Return [X, Y] of the center of cell containing provided text 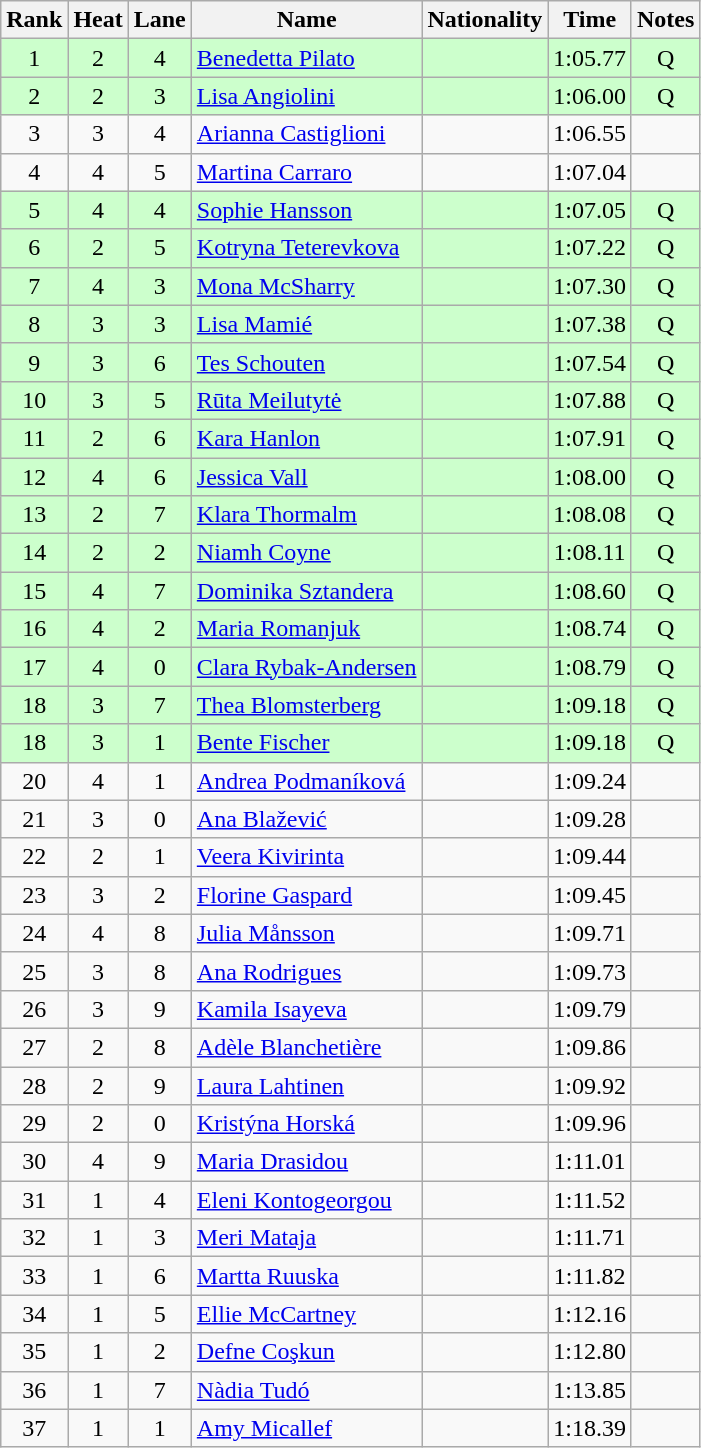
1:09.28 [590, 819]
Rank [34, 20]
1:09.73 [590, 971]
1:18.39 [590, 1428]
Maria Romanjuk [306, 629]
Kristýna Horská [306, 1124]
1:11.52 [590, 1200]
1:09.96 [590, 1124]
31 [34, 1200]
1:07.91 [590, 438]
1:09.45 [590, 895]
Clara Rybak-Andersen [306, 667]
17 [34, 667]
20 [34, 781]
Meri Mataja [306, 1238]
Maria Drasidou [306, 1162]
33 [34, 1276]
Nationality [485, 20]
13 [34, 515]
Kara Hanlon [306, 438]
Niamh Coyne [306, 553]
1:06.00 [590, 96]
24 [34, 933]
Julia Månsson [306, 933]
Sophie Hansson [306, 210]
Nàdia Tudó [306, 1390]
11 [34, 438]
Defne Coşkun [306, 1352]
1:12.80 [590, 1352]
37 [34, 1428]
1:07.04 [590, 172]
1:08.11 [590, 553]
Kamila Isayeva [306, 1009]
Lisa Angiolini [306, 96]
30 [34, 1162]
12 [34, 477]
Heat [98, 20]
1:13.85 [590, 1390]
1:07.30 [590, 286]
Laura Lahtinen [306, 1085]
1:12.16 [590, 1314]
Dominika Sztandera [306, 591]
Arianna Castiglioni [306, 134]
1:07.05 [590, 210]
Ana Rodrigues [306, 971]
1:08.74 [590, 629]
1:06.55 [590, 134]
25 [34, 971]
1:11.01 [590, 1162]
1:11.71 [590, 1238]
Lane [160, 20]
Martta Ruuska [306, 1276]
1:07.54 [590, 362]
15 [34, 591]
1:11.82 [590, 1276]
Mona McSharry [306, 286]
Amy Micallef [306, 1428]
1:09.92 [590, 1085]
Florine Gaspard [306, 895]
Klara Thormalm [306, 515]
Ellie McCartney [306, 1314]
1:09.79 [590, 1009]
1:08.08 [590, 515]
Name [306, 20]
Benedetta Pilato [306, 58]
Notes [665, 20]
Martina Carraro [306, 172]
1:08.60 [590, 591]
Tes Schouten [306, 362]
28 [34, 1085]
26 [34, 1009]
Andrea Podmaníková [306, 781]
1:09.24 [590, 781]
Rūta Meilutytė [306, 400]
36 [34, 1390]
16 [34, 629]
34 [34, 1314]
23 [34, 895]
27 [34, 1047]
Eleni Kontogeorgou [306, 1200]
35 [34, 1352]
1:07.88 [590, 400]
29 [34, 1124]
Ana Blažević [306, 819]
Bente Fischer [306, 743]
Time [590, 20]
1:07.22 [590, 248]
Thea Blomsterberg [306, 705]
32 [34, 1238]
14 [34, 553]
10 [34, 400]
21 [34, 819]
1:08.00 [590, 477]
1:09.44 [590, 857]
Jessica Vall [306, 477]
1:09.71 [590, 933]
Adèle Blanchetière [306, 1047]
Veera Kivirinta [306, 857]
Kotryna Teterevkova [306, 248]
1:08.79 [590, 667]
Lisa Mamié [306, 324]
1:09.86 [590, 1047]
1:05.77 [590, 58]
22 [34, 857]
1:07.38 [590, 324]
